Return (X, Y) of the center of cell containing provided text 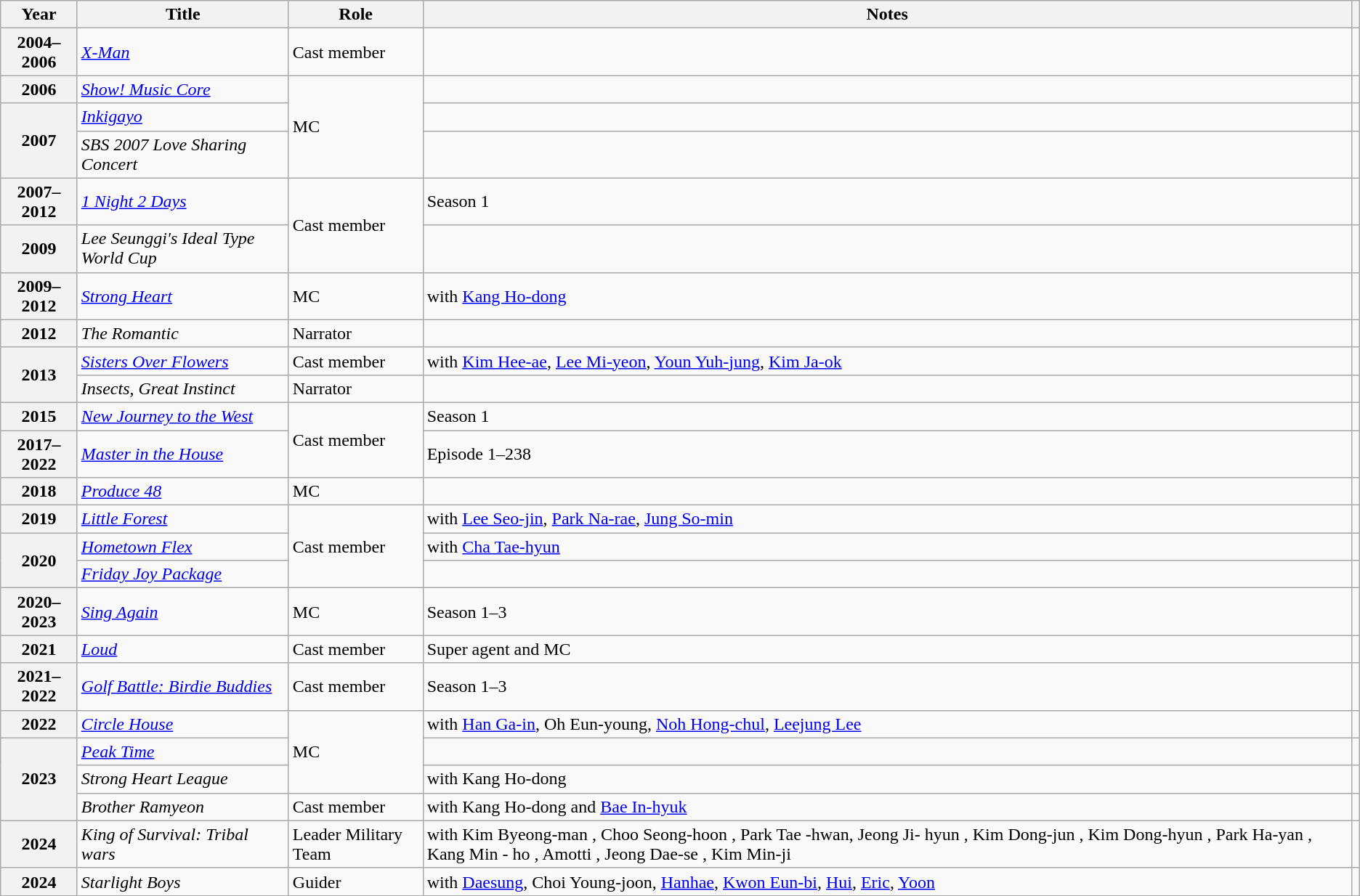
2009–2012 (39, 296)
2017–2022 (39, 453)
with Lee Seo-jin, Park Na-rae, Jung So-min (887, 519)
2015 (39, 416)
Insects, Great Instinct (183, 388)
2019 (39, 519)
Produce 48 (183, 492)
Sing Again (183, 611)
with Cha Tae-hyun (887, 547)
Guider (356, 881)
Loud (183, 649)
Lee Seunggi's Ideal Type World Cup (183, 248)
Brother Ramyeon (183, 807)
2022 (39, 724)
Inkigayo (183, 117)
Master in the House (183, 453)
Year (39, 15)
2021 (39, 649)
Title (183, 15)
with Kim Hee-ae, Lee Mi-yeon, Youn Yuh-jung, Kim Ja-ok (887, 361)
X-Man (183, 52)
2009 (39, 248)
2007 (39, 141)
2020 (39, 561)
2021–2022 (39, 687)
Show! Music Core (183, 89)
2012 (39, 333)
New Journey to the West (183, 416)
King of Survival: Tribal wars (183, 844)
Episode 1–238 (887, 453)
Leader Military Team (356, 844)
The Romantic (183, 333)
2013 (39, 375)
2004–2006 (39, 52)
2020–2023 (39, 611)
2006 (39, 89)
SBS 2007 Love Sharing Concert (183, 154)
with Daesung, Choi Young-joon, Hanhae, Kwon Eun-bi, Hui, Eric, Yoon (887, 881)
with Han Ga-in, Oh Eun-young, Noh Hong-chul, Leejung Lee (887, 724)
with Kang Ho-dong and Bae In-hyuk (887, 807)
2018 (39, 492)
Sisters Over Flowers (183, 361)
Friday Joy Package (183, 574)
1 Night 2 Days (183, 202)
Little Forest (183, 519)
Golf Battle: Birdie Buddies (183, 687)
Strong Heart (183, 296)
Peak Time (183, 752)
Hometown Flex (183, 547)
Super agent and MC (887, 649)
2023 (39, 779)
Role (356, 15)
2007–2012 (39, 202)
Strong Heart League (183, 779)
Notes (887, 15)
Starlight Boys (183, 881)
Circle House (183, 724)
